For the text-containing cell, return its midpoint in (x, y) coordinate format. 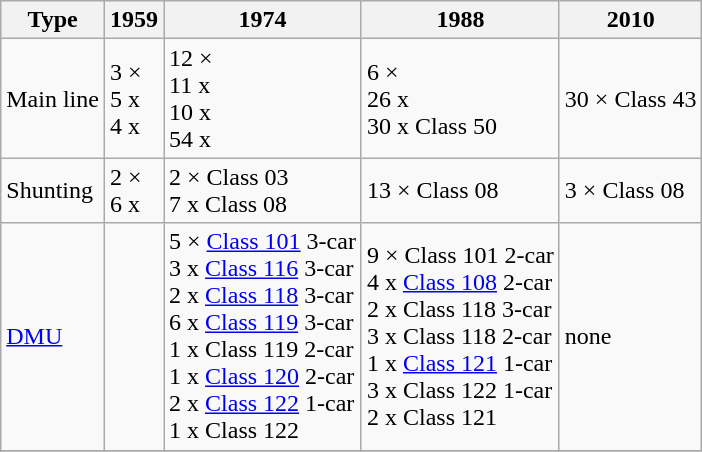
Type (53, 20)
Shunting (53, 190)
Main line (53, 98)
9 × Class 101 2-car4 x Class 108 2-car2 x Class 118 3-car3 x Class 118 2-car1 x Class 121 1-car3 x Class 122 1-car2 x Class 121 (460, 336)
none (630, 336)
3 × 5 x 4 x (134, 98)
1974 (263, 20)
5 × Class 101 3-car3 x Class 116 3-car2 x Class 118 3-car6 x Class 119 3-car1 x Class 119 2-car1 x Class 120 2-car2 x Class 122 1-car1 x Class 122 (263, 336)
30 × Class 43 (630, 98)
1988 (460, 20)
2010 (630, 20)
6 × 26 x 30 x Class 50 (460, 98)
12 × 11 x 10 x 54 x (263, 98)
2 × 6 x (134, 190)
2 × Class 037 x Class 08 (263, 190)
3 × Class 08 (630, 190)
1959 (134, 20)
DMU (53, 336)
13 × Class 08 (460, 190)
